Scan for the cell matching the given text and deliver its (X, Y) coordinate at center. 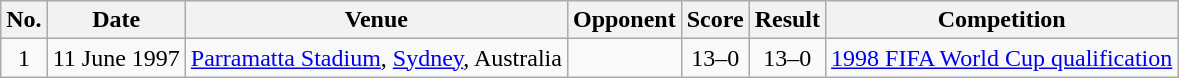
Venue (376, 20)
Score (715, 20)
Result (787, 20)
1998 FIFA World Cup qualification (1002, 58)
1 (24, 58)
11 June 1997 (116, 58)
No. (24, 20)
Date (116, 20)
Opponent (624, 20)
Parramatta Stadium, Sydney, Australia (376, 58)
Competition (1002, 20)
